Extract the (x, y) coordinate from the center of the cell holding the provided text.  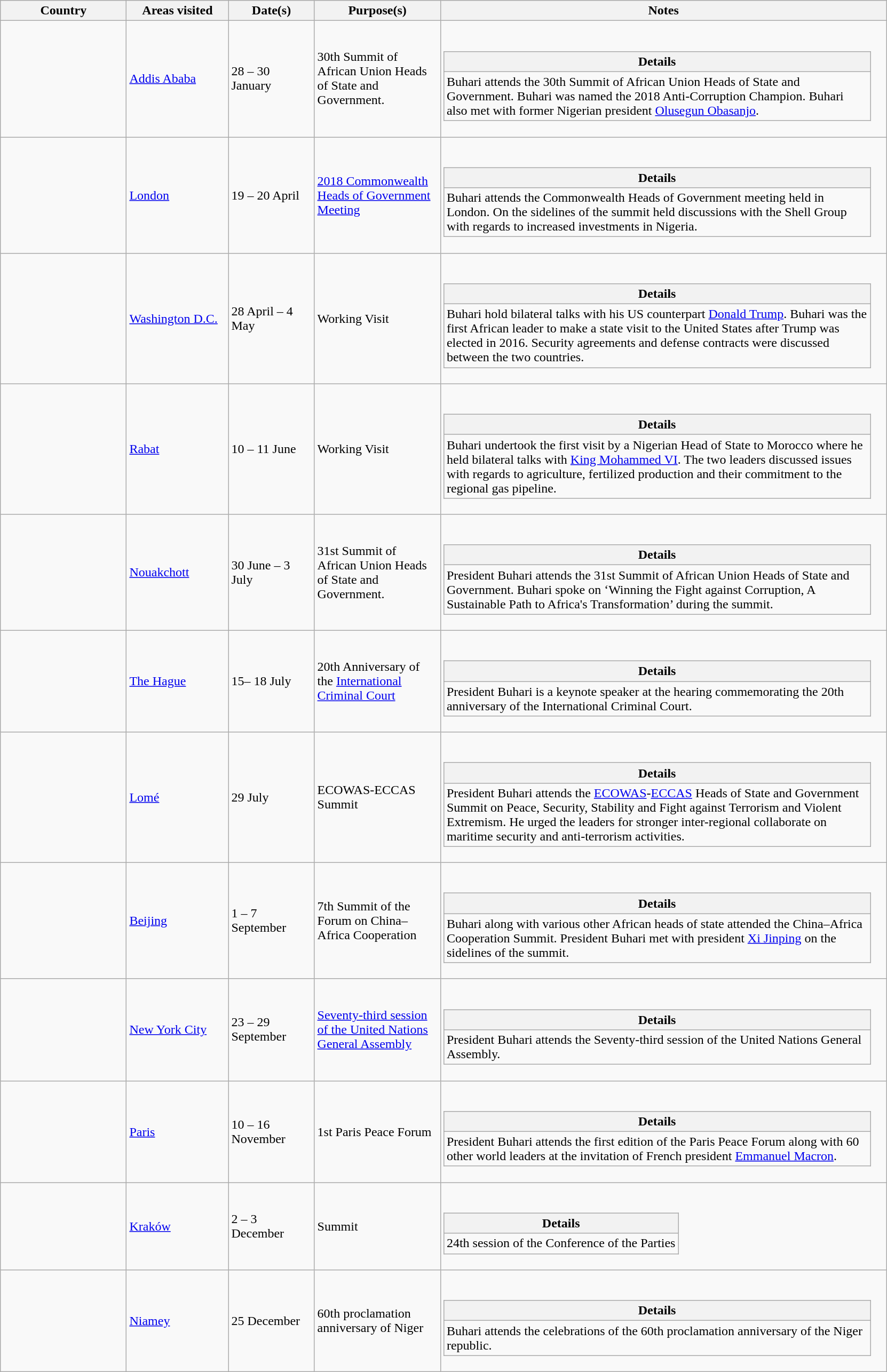
Addis Ababa (177, 79)
New York City (177, 1030)
Seventy-third session of the United Nations General Assembly (377, 1030)
Lomé (177, 797)
1st Paris Peace Forum (377, 1131)
60th proclamation anniversary of Niger (377, 1320)
30th Summit of African Union Heads of State and Government. (377, 79)
Details President Buhari is a keynote speaker at the hearing commemorating the 20th anniversary of the International Criminal Court. (663, 681)
15– 18 July (271, 681)
Notes (663, 11)
28 – 30 January (271, 79)
19 – 20 April (271, 195)
ECOWAS-ECCAS Summit (377, 797)
Nouakchott (177, 573)
7th Summit of the Forum on China–Africa Cooperation (377, 921)
Details Buhari attends the celebrations of the 60th proclamation anniversary of the Niger republic. (663, 1320)
Kraków (177, 1226)
London (177, 195)
29 July (271, 797)
10 – 11 June (271, 449)
Purpose(s) (377, 11)
2 – 3 December (271, 1226)
Beijing (177, 921)
28 April – 4 May (271, 318)
Niamey (177, 1320)
1 – 7 September (271, 921)
Washington D.C. (177, 318)
President Buhari is a keynote speaker at the hearing commemorating the 20th anniversary of the International Criminal Court. (657, 699)
President Buhari attends the Seventy-third session of the United Nations General Assembly. (657, 1047)
24th session of the Conference of the Parties (561, 1243)
20th Anniversary of the International Criminal Court (377, 681)
Buhari attends the celebrations of the 60th proclamation anniversary of the Niger republic. (657, 1338)
25 December (271, 1320)
Summit (377, 1226)
Details President Buhari attends the Seventy-third session of the United Nations General Assembly. (663, 1030)
Date(s) (271, 11)
31st Summit of African Union Heads of State and Government. (377, 573)
Country (64, 11)
30 June – 3 July (271, 573)
The Hague (177, 681)
Areas visited (177, 11)
10 – 16 November (271, 1131)
Details 24th session of the Conference of the Parties (663, 1226)
Paris (177, 1131)
Rabat (177, 449)
2018 Commonwealth Heads of Government Meeting (377, 195)
23 – 29 September (271, 1030)
